Detect which cell encompasses the target text, then output its [x, y] center coordinate. 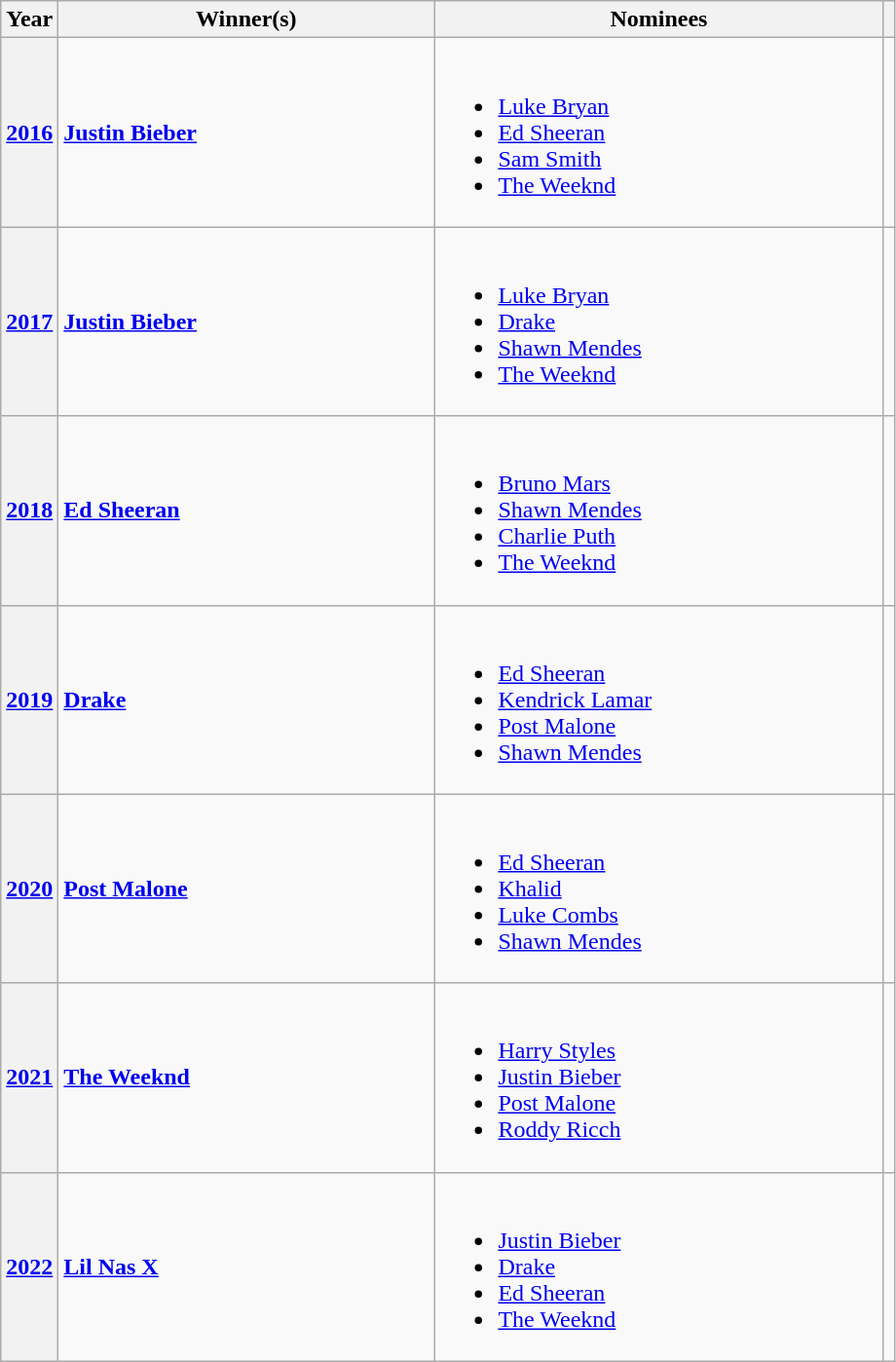
Ed Sheeran Khalid Luke Combs Shawn Mendes [658, 889]
Luke Bryan Ed Sheeran Sam Smith The Weeknd [658, 132]
The Weeknd [246, 1078]
Ed Sheeran Kendrick Lamar Post Malone Shawn Mendes [658, 700]
2017 [29, 322]
Ed Sheeran [246, 511]
Lil Nas X [246, 1267]
Harry Styles Justin Bieber Post Malone Roddy Ricch [658, 1078]
2019 [29, 700]
Justin Bieber Drake Ed Sheeran The Weeknd [658, 1267]
2022 [29, 1267]
Luke Bryan Drake Shawn Mendes The Weeknd [658, 322]
Nominees [658, 19]
2020 [29, 889]
Drake [246, 700]
2016 [29, 132]
Bruno Mars Shawn Mendes Charlie Puth The Weeknd [658, 511]
Winner(s) [246, 19]
2021 [29, 1078]
2018 [29, 511]
Year [29, 19]
Post Malone [246, 889]
